From the cell containing the given text, extract its center point as [X, Y] coordinate. 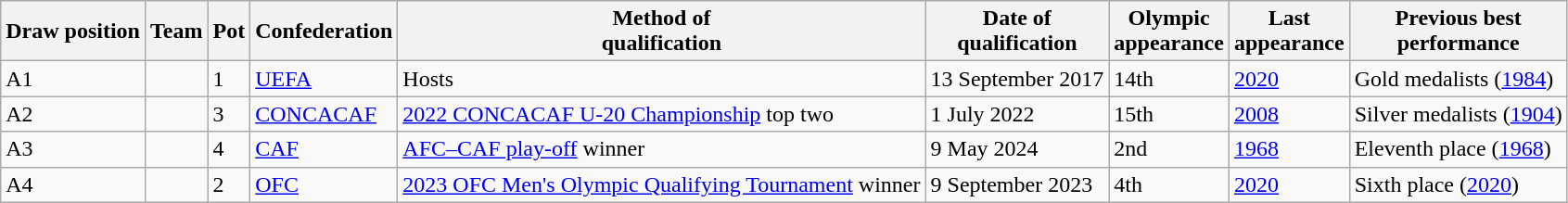
9 May 2024 [1017, 149]
9 September 2023 [1017, 184]
14th [1169, 79]
1 [229, 79]
2022 CONCACAF U-20 Championship top two [662, 114]
2008 [1289, 114]
3 [229, 114]
Previous bestperformance [1458, 32]
Team [176, 32]
Olympicappearance [1169, 32]
Sixth place (2020) [1458, 184]
4th [1169, 184]
15th [1169, 114]
Confederation [325, 32]
13 September 2017 [1017, 79]
CAF [325, 149]
Gold medalists (1984) [1458, 79]
4 [229, 149]
AFC–CAF play-off winner [662, 149]
2 [229, 184]
1 July 2022 [1017, 114]
A1 [73, 79]
A3 [73, 149]
Pot [229, 32]
Draw position [73, 32]
OFC [325, 184]
Method ofqualification [662, 32]
Silver medalists (1904) [1458, 114]
A4 [73, 184]
Lastappearance [1289, 32]
A2 [73, 114]
CONCACAF [325, 114]
2023 OFC Men's Olympic Qualifying Tournament winner [662, 184]
UEFA [325, 79]
Hosts [662, 79]
1968 [1289, 149]
Eleventh place (1968) [1458, 149]
2nd [1169, 149]
Date ofqualification [1017, 32]
